Provide the (x, y) coordinate of the cell's center where the given text is located.  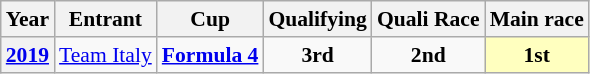
2019 (28, 55)
Qualifying (317, 19)
1st (537, 55)
Quali Race (428, 19)
Entrant (106, 19)
Cup (210, 19)
Year (28, 19)
2nd (428, 55)
Formula 4 (210, 55)
3rd (317, 55)
Main race (537, 19)
Team Italy (106, 55)
